Output the [x, y] coordinate of the center of the cell containing the given text.  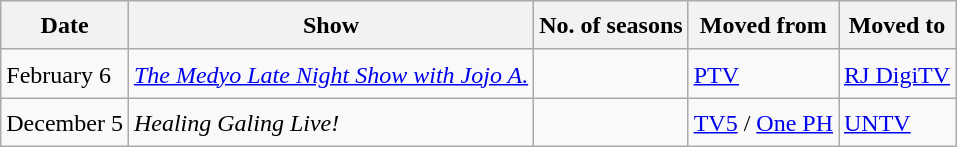
Moved to [896, 26]
Show [330, 26]
RJ DigiTV [896, 74]
Moved from [763, 26]
Date [65, 26]
Healing Galing Live! [330, 122]
No. of seasons [611, 26]
December 5 [65, 122]
The Medyo Late Night Show with Jojo A. [330, 74]
PTV [763, 74]
UNTV [896, 122]
February 6 [65, 74]
TV5 / One PH [763, 122]
